Locate the cell with the specified text and output its [X, Y] center coordinate. 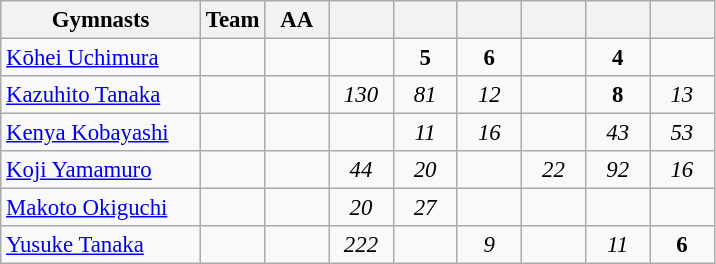
44 [361, 170]
9 [489, 245]
13 [682, 95]
Makoto Okiguchi [101, 208]
Kōhei Uchimura [101, 58]
5 [425, 58]
Koji Yamamuro [101, 170]
Kazuhito Tanaka [101, 95]
43 [618, 133]
Team [232, 20]
12 [489, 95]
8 [618, 95]
Yusuke Tanaka [101, 245]
222 [361, 245]
130 [361, 95]
22 [553, 170]
Gymnasts [101, 20]
81 [425, 95]
53 [682, 133]
27 [425, 208]
Kenya Kobayashi [101, 133]
AA [297, 20]
4 [618, 58]
92 [618, 170]
